Capture the cell that displays the provided text and extract its (x, y) central coordinate. 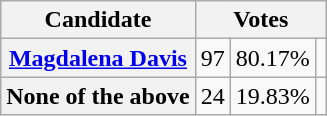
Votes (260, 20)
19.83% (272, 96)
None of the above (98, 96)
24 (212, 96)
80.17% (272, 58)
97 (212, 58)
Magdalena Davis (98, 58)
Candidate (98, 20)
